Detect which cell encompasses the target text, then output its [x, y] center coordinate. 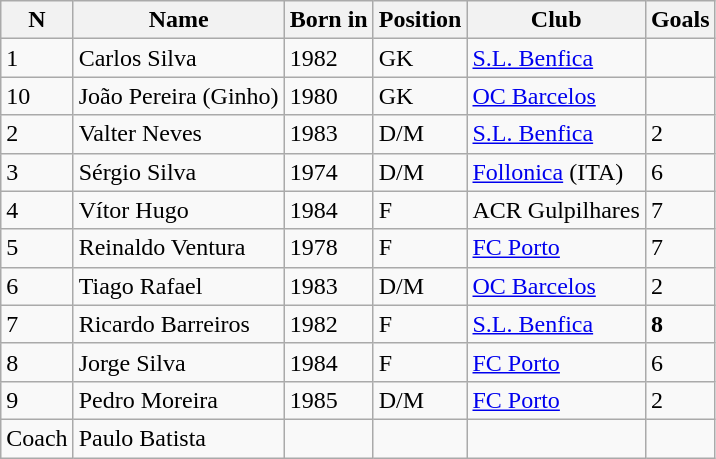
Club [556, 20]
João Pereira (Ginho) [178, 96]
10 [37, 96]
Paulo Batista [178, 438]
Tiago Rafael [178, 286]
Sérgio Silva [178, 172]
1974 [328, 172]
1980 [328, 96]
9 [37, 400]
1985 [328, 400]
1978 [328, 248]
Jorge Silva [178, 362]
N [37, 20]
3 [37, 172]
Follonica (ITA) [556, 172]
Coach [37, 438]
Ricardo Barreiros [178, 324]
Valter Neves [178, 134]
1 [37, 58]
5 [37, 248]
Goals [680, 20]
Vítor Hugo [178, 210]
Carlos Silva [178, 58]
4 [37, 210]
Name [178, 20]
Born in [328, 20]
ACR Gulpilhares [556, 210]
Position [420, 20]
Reinaldo Ventura [178, 248]
Pedro Moreira [178, 400]
